From the cell containing the given text, extract its center point as [x, y] coordinate. 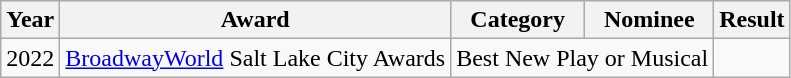
2022 [30, 58]
Category [518, 20]
Award [256, 20]
Result [752, 20]
Year [30, 20]
Nominee [650, 20]
Best New Play or Musical [582, 58]
BroadwayWorld Salt Lake City Awards [256, 58]
